Pinpoint the cell where the given text exists, returning its (x, y) midpoint coordinate. 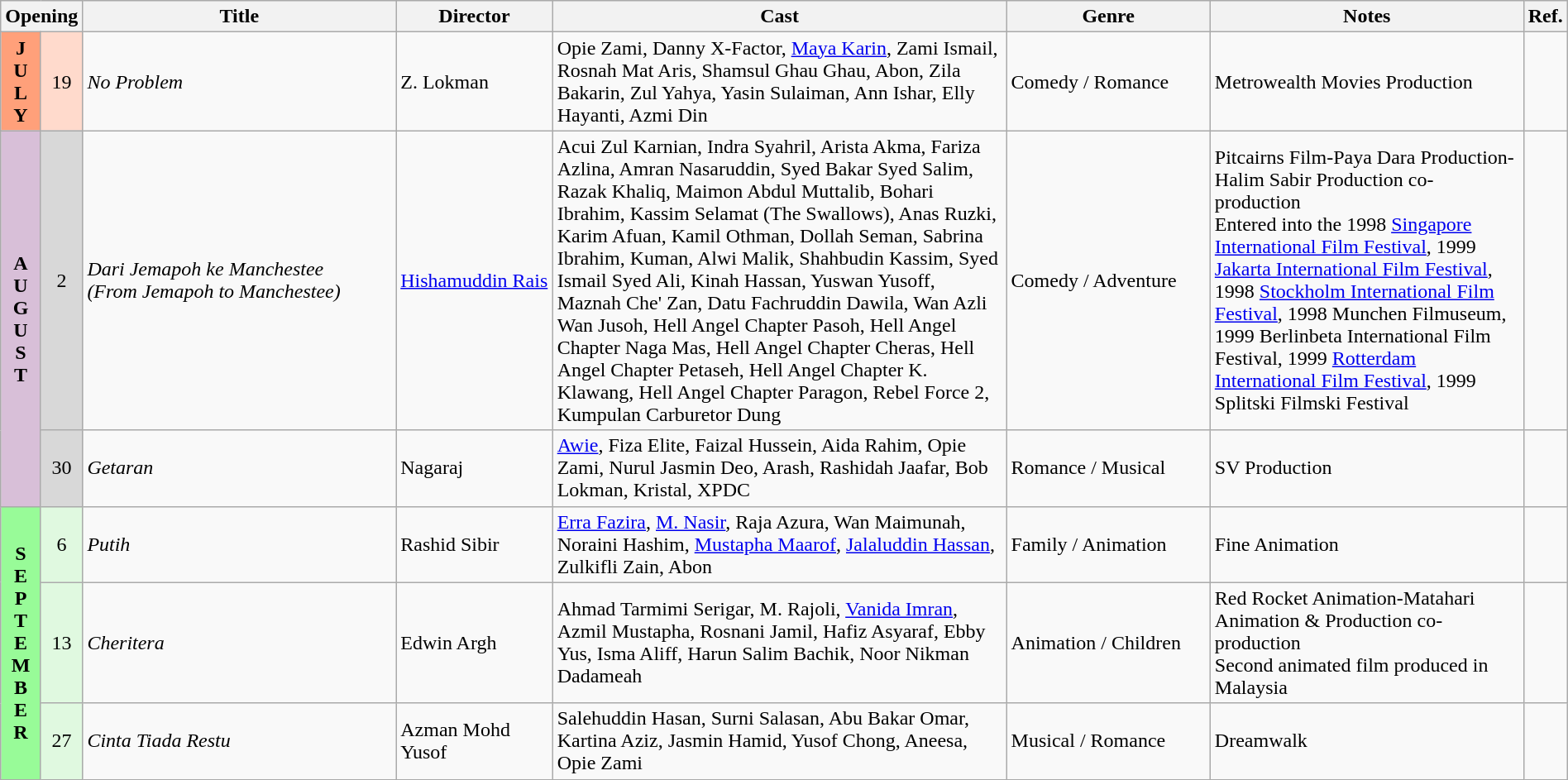
No Problem (240, 81)
Family / Animation (1108, 544)
JULY (22, 81)
Getaran (240, 468)
Romance / Musical (1108, 468)
Title (240, 17)
6 (61, 544)
Musical / Romance (1108, 741)
Comedy / Adventure (1108, 280)
Red Rocket Animation-Matahari Animation & Production co-productionSecond animated film produced in Malaysia (1366, 643)
Genre (1108, 17)
Z. Lokman (475, 81)
27 (61, 741)
AUGUST (22, 318)
Dreamwalk (1366, 741)
Rashid Sibir (475, 544)
19 (61, 81)
Cheritera (240, 643)
Director (475, 17)
Cinta Tiada Restu (240, 741)
13 (61, 643)
2 (61, 280)
Azman Mohd Yusof (475, 741)
Nagaraj (475, 468)
Metrowealth Movies Production (1366, 81)
30 (61, 468)
Opening (41, 17)
Salehuddin Hasan, Surni Salasan, Abu Bakar Omar, Kartina Aziz, Jasmin Hamid, Yusof Chong, Aneesa, Opie Zami (779, 741)
Edwin Argh (475, 643)
Hishamuddin Rais (475, 280)
Fine Animation (1366, 544)
SEPTEMBER (22, 643)
Ref. (1545, 17)
Erra Fazira, M. Nasir, Raja Azura, Wan Maimunah, Noraini Hashim, Mustapha Maarof, Jalaluddin Hassan, Zulkifli Zain, Abon (779, 544)
Putih (240, 544)
Animation / Children (1108, 643)
Awie, Fiza Elite, Faizal Hussein, Aida Rahim, Opie Zami, Nurul Jasmin Deo, Arash, Rashidah Jaafar, Bob Lokman, Kristal, XPDC (779, 468)
Cast (779, 17)
Notes (1366, 17)
Comedy / Romance (1108, 81)
SV Production (1366, 468)
Dari Jemapoh ke Manchestee(From Jemapoh to Manchestee) (240, 280)
